From the cell containing the given text, extract its center point as [X, Y] coordinate. 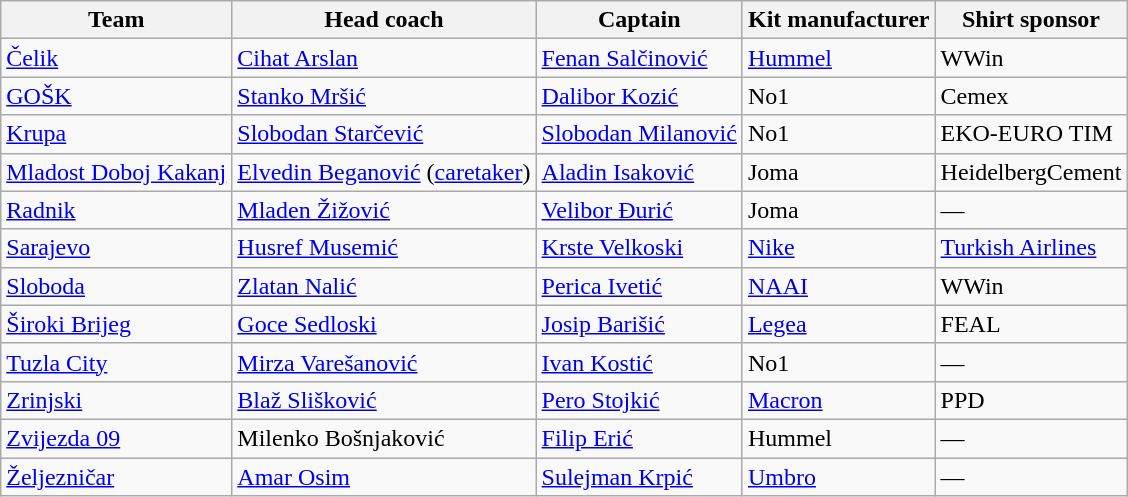
Umbro [838, 477]
Josip Barišić [639, 324]
Sulejman Krpić [639, 477]
Stanko Mršić [384, 96]
Željezničar [116, 477]
Blaž Slišković [384, 400]
Mladen Žižović [384, 210]
Elvedin Beganović (caretaker) [384, 172]
Aladin Isaković [639, 172]
Legea [838, 324]
Dalibor Kozić [639, 96]
Shirt sponsor [1031, 20]
Mladost Doboj Kakanj [116, 172]
Čelik [116, 58]
Cihat Arslan [384, 58]
Cemex [1031, 96]
Slobodan Milanović [639, 134]
Perica Ivetić [639, 286]
Husref Musemić [384, 248]
Team [116, 20]
Slobodan Starčević [384, 134]
Filip Erić [639, 438]
Captain [639, 20]
Radnik [116, 210]
Fenan Salčinović [639, 58]
Macron [838, 400]
Velibor Đurić [639, 210]
EKO-EURO TIM [1031, 134]
Sarajevo [116, 248]
Krste Velkoski [639, 248]
FEAL [1031, 324]
Tuzla City [116, 362]
PPD [1031, 400]
Goce Sedloski [384, 324]
Krupa [116, 134]
Ivan Kostić [639, 362]
Zvijezda 09 [116, 438]
Kit manufacturer [838, 20]
Nike [838, 248]
Zrinjski [116, 400]
Pero Stojkić [639, 400]
Amar Osim [384, 477]
Turkish Airlines [1031, 248]
Sloboda [116, 286]
NAAI [838, 286]
Milenko Bošnjaković [384, 438]
Head coach [384, 20]
HeidelbergCement [1031, 172]
Zlatan Nalić [384, 286]
Mirza Varešanović [384, 362]
Široki Brijeg [116, 324]
GOŠK [116, 96]
